Identify which cell holds the provided text, then report its (x, y) central coordinate. 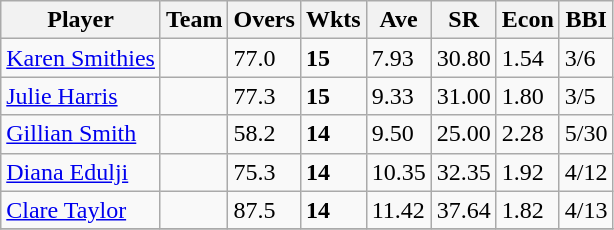
1.80 (528, 96)
9.33 (398, 96)
3/5 (586, 96)
Gillian Smith (81, 134)
75.3 (264, 172)
77.0 (264, 58)
4/12 (586, 172)
Diana Edulji (81, 172)
87.5 (264, 210)
1.54 (528, 58)
Karen Smithies (81, 58)
Wkts (333, 20)
Ave (398, 20)
9.50 (398, 134)
5/30 (586, 134)
SR (464, 20)
BBI (586, 20)
Overs (264, 20)
4/13 (586, 210)
11.42 (398, 210)
Clare Taylor (81, 210)
2.28 (528, 134)
Team (194, 20)
Player (81, 20)
Econ (528, 20)
37.64 (464, 210)
25.00 (464, 134)
77.3 (264, 96)
1.92 (528, 172)
32.35 (464, 172)
7.93 (398, 58)
58.2 (264, 134)
Julie Harris (81, 96)
3/6 (586, 58)
1.82 (528, 210)
31.00 (464, 96)
10.35 (398, 172)
30.80 (464, 58)
